Search for the cell housing the specified text and yield its (x, y) center coordinate. 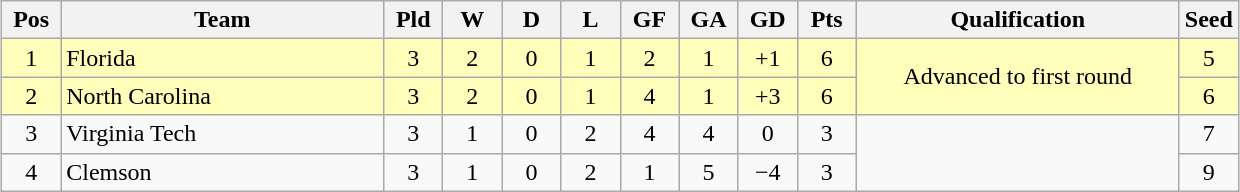
7 (1208, 134)
+3 (768, 96)
W (472, 20)
Seed (1208, 20)
GA (708, 20)
Florida (222, 58)
Advanced to first round (1018, 77)
9 (1208, 172)
Pld (414, 20)
Pts (826, 20)
Pos (32, 20)
Clemson (222, 172)
Team (222, 20)
Qualification (1018, 20)
D (532, 20)
−4 (768, 172)
North Carolina (222, 96)
Virginia Tech (222, 134)
GF (650, 20)
+1 (768, 58)
L (590, 20)
GD (768, 20)
